Extract the (X, Y) coordinate from the center of the cell holding the provided text.  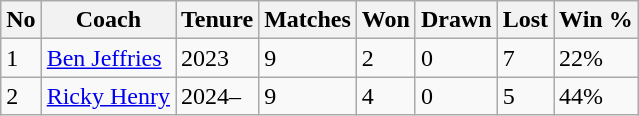
Win % (596, 20)
Coach (108, 20)
2023 (218, 58)
Ben Jeffries (108, 58)
5 (525, 96)
Ricky Henry (108, 96)
2024– (218, 96)
Won (386, 20)
Drawn (456, 20)
44% (596, 96)
7 (525, 58)
Lost (525, 20)
Matches (308, 20)
1 (21, 58)
Tenure (218, 20)
4 (386, 96)
22% (596, 58)
No (21, 20)
